Locate the cell with the specified text and output its (X, Y) center coordinate. 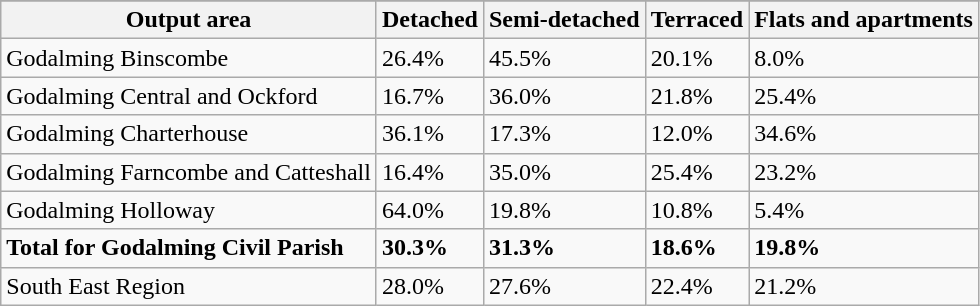
36.0% (564, 96)
Godalming Holloway (189, 210)
8.0% (864, 58)
Total for Godalming Civil Parish (189, 248)
28.0% (430, 286)
Detached (430, 20)
Godalming Charterhouse (189, 134)
Godalming Farncombe and Catteshall (189, 172)
26.4% (430, 58)
16.7% (430, 96)
21.8% (696, 96)
35.0% (564, 172)
10.8% (696, 210)
Flats and apartments (864, 20)
22.4% (696, 286)
21.2% (864, 286)
Godalming Binscombe (189, 58)
36.1% (430, 134)
27.6% (564, 286)
Godalming Central and Ockford (189, 96)
Output area (189, 20)
Semi-detached (564, 20)
17.3% (564, 134)
30.3% (430, 248)
South East Region (189, 286)
12.0% (696, 134)
64.0% (430, 210)
20.1% (696, 58)
34.6% (864, 134)
16.4% (430, 172)
23.2% (864, 172)
45.5% (564, 58)
18.6% (696, 248)
31.3% (564, 248)
5.4% (864, 210)
Terraced (696, 20)
